From the cell containing the given text, extract its center point as [x, y] coordinate. 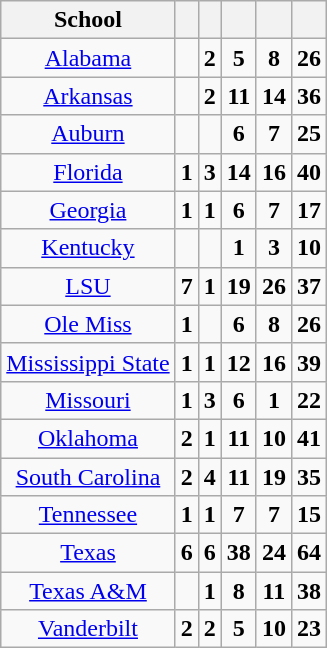
24 [274, 553]
Oklahoma [88, 438]
Ole Miss [88, 324]
Mississippi State [88, 362]
39 [308, 362]
15 [308, 515]
Tennessee [88, 515]
South Carolina [88, 477]
Arkansas [88, 96]
School [88, 20]
41 [308, 438]
22 [308, 400]
40 [308, 172]
12 [238, 362]
Texas A&M [88, 591]
Georgia [88, 210]
4 [210, 477]
Missouri [88, 400]
36 [308, 96]
17 [308, 210]
Texas [88, 553]
64 [308, 553]
37 [308, 286]
25 [308, 134]
Alabama [88, 58]
Vanderbilt [88, 629]
Auburn [88, 134]
LSU [88, 286]
23 [308, 629]
35 [308, 477]
Kentucky [88, 248]
Florida [88, 172]
